Detect which cell encompasses the target text, then output its [x, y] center coordinate. 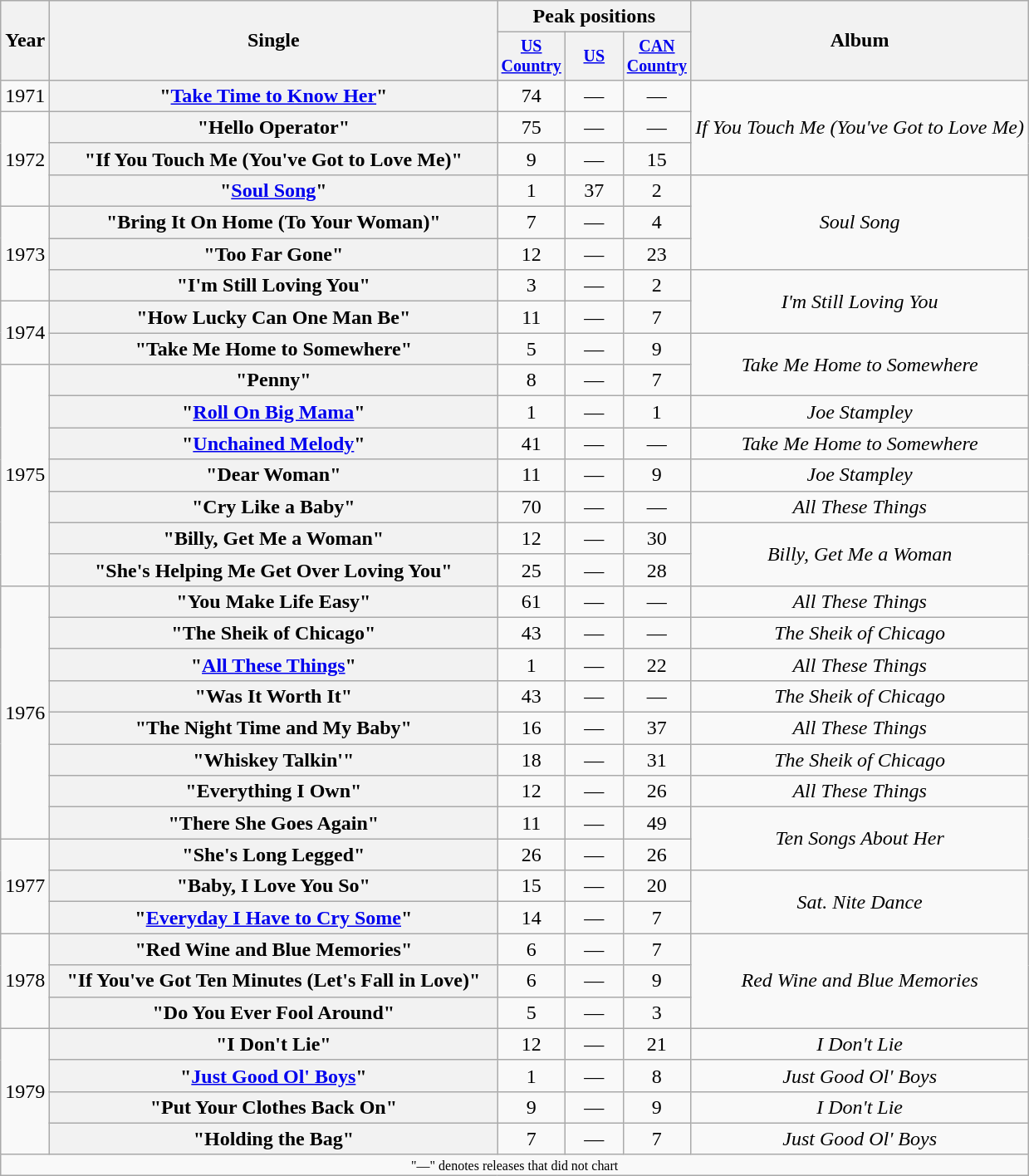
41 [532, 443]
"—" denotes releases that did not chart [515, 1164]
"Baby, I Love You So" [274, 886]
"I'm Still Loving You" [274, 286]
"You Make Life Easy" [274, 601]
"Red Wine and Blue Memories" [274, 949]
1974 [25, 333]
"She's Helping Me Get Over Loving You" [274, 570]
"The Sheik of Chicago" [274, 633]
23 [657, 254]
"Holding the Bag" [274, 1139]
"Just Good Ol' Boys" [274, 1076]
1977 [25, 886]
"Dear Woman" [274, 475]
CAN Country [657, 56]
1973 [25, 254]
1978 [25, 981]
21 [657, 1044]
22 [657, 664]
"Soul Song" [274, 190]
Ten Songs About Her [860, 839]
"Billy, Get Me a Woman" [274, 538]
"How Lucky Can One Man Be" [274, 317]
49 [657, 823]
28 [657, 570]
Red Wine and Blue Memories [860, 981]
"Was It Worth It" [274, 696]
Billy, Get Me a Woman [860, 554]
I'm Still Loving You [860, 301]
"Roll On Big Mama" [274, 412]
"Cry Like a Baby" [274, 507]
"There She Goes Again" [274, 823]
"Everyday I Have to Cry Some" [274, 918]
"Whiskey Talkin'" [274, 760]
70 [532, 507]
75 [532, 127]
"Bring It On Home (To Your Woman)" [274, 223]
74 [532, 96]
Soul Song [860, 222]
"Put Your Clothes Back On" [274, 1107]
20 [657, 886]
4 [657, 223]
1976 [25, 712]
1975 [25, 475]
16 [532, 728]
1979 [25, 1091]
Sat. Nite Dance [860, 902]
"Hello Operator" [274, 127]
Year [25, 41]
"The Night Time and My Baby" [274, 728]
"Everything I Own" [274, 791]
"Too Far Gone" [274, 254]
"I Don't Lie" [274, 1044]
25 [532, 570]
If You Touch Me (You've Got to Love Me) [860, 127]
31 [657, 760]
"Unchained Melody" [274, 443]
US [595, 56]
"All These Things" [274, 664]
"Take Me Home to Somewhere" [274, 349]
Album [860, 41]
"Take Time to Know Her" [274, 96]
"If You've Got Ten Minutes (Let's Fall in Love)" [274, 981]
"Do You Ever Fool Around" [274, 1012]
"If You Touch Me (You've Got to Love Me)" [274, 159]
1971 [25, 96]
14 [532, 918]
61 [532, 601]
Single [274, 41]
"Penny" [274, 380]
30 [657, 538]
Peak positions [595, 17]
"She's Long Legged" [274, 855]
18 [532, 760]
1972 [25, 159]
US Country [532, 56]
